Extract the [x, y] coordinate from the center of the cell holding the provided text.  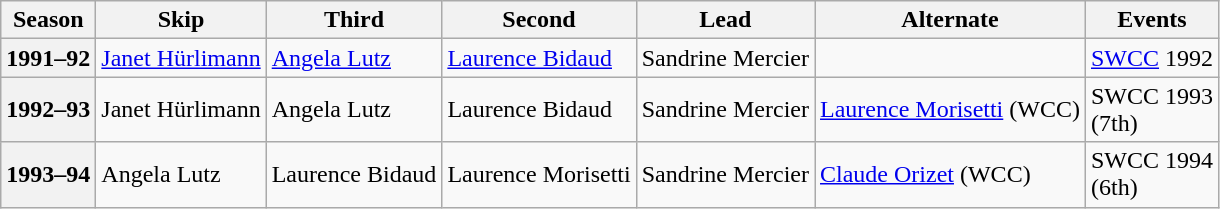
Laurence Morisetti (WCC) [950, 110]
Skip [181, 20]
Second [539, 20]
1992–93 [48, 110]
Events [1152, 20]
Alternate [950, 20]
Laurence Morisetti [539, 174]
SWCC 1992 [1152, 58]
1993–94 [48, 174]
SWCC 1993 (7th) [1152, 110]
1991–92 [48, 58]
Claude Orizet (WCC) [950, 174]
Third [354, 20]
Lead [725, 20]
Season [48, 20]
SWCC 1994 (6th) [1152, 174]
